Locate the cell with the specified text and output its (X, Y) center coordinate. 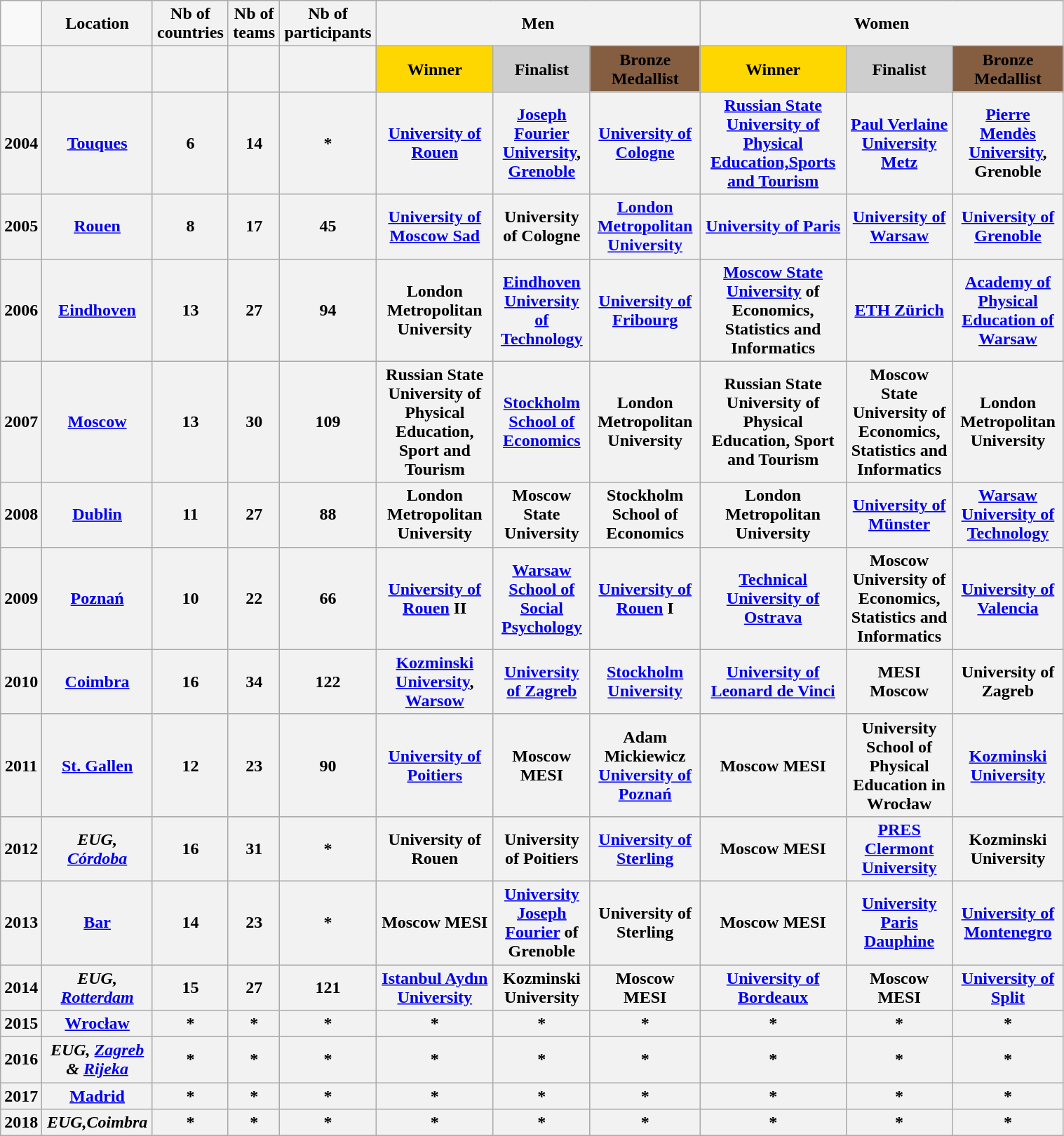
EUG, Zagreb & Rijeka (97, 1060)
2005 (21, 226)
2018 (21, 1123)
EUG,Coimbra (97, 1123)
University of Split (1008, 987)
2006 (21, 310)
University of Warsaw (899, 226)
2017 (21, 1096)
Nb of countries (190, 24)
University of Grenoble (1008, 226)
ETH Zürich (899, 310)
45 (328, 226)
Warsaw School of Social Psychology (541, 598)
90 (328, 765)
94 (328, 310)
Russian State University of Physical Education,Sports and Tourism (773, 143)
12 (190, 765)
121 (328, 987)
University of Valencia (1008, 598)
109 (328, 422)
31 (254, 848)
Men (538, 24)
11 (190, 515)
Location (97, 24)
University of Moscow Sad (435, 226)
2008 (21, 515)
Madrid (97, 1096)
MESI Moscow (899, 682)
2013 (21, 923)
St. Gallen (97, 765)
6 (190, 143)
University of Leonard de Vinci (773, 682)
Touques (97, 143)
Academy of Physical Education of Warsaw (1008, 310)
Adam Mickiewicz University of Poznań (645, 765)
EUG, Rotterdam (97, 987)
2009 (21, 598)
Nb of teams (254, 24)
8 (190, 226)
2014 (21, 987)
University of Rouen II (435, 598)
Istanbul Aydın University (435, 987)
Nb of participants (328, 24)
2010 (21, 682)
Paul Verlaine University Metz (899, 143)
Joseph Fourier University, Grenoble (541, 143)
Rouen (97, 226)
Bar (97, 923)
34 (254, 682)
PRES Clermont University (899, 848)
Coimbra (97, 682)
17 (254, 226)
Wrocław (97, 1024)
88 (328, 515)
2011 (21, 765)
66 (328, 598)
Warsaw University of Technology (1008, 515)
University of Bordeaux (773, 987)
Eindhoven University of Technology (541, 310)
2015 (21, 1024)
22 (254, 598)
2016 (21, 1060)
2004 (21, 143)
Stockholm University (645, 682)
Dublin (97, 515)
University of Münster (899, 515)
10 (190, 598)
Poznań (97, 598)
Pierre Mendès University, Grenoble (1008, 143)
2012 (21, 848)
Moscow (97, 422)
University Joseph Fourier of Grenoble (541, 923)
Kozminski University, Warsow (435, 682)
EUG, Córdoba (97, 848)
University of Fribourg (645, 310)
University School of Physical Education in Wrocław (899, 765)
University of Montenegro (1008, 923)
Moscow University of Economics, Statistics and Informatics (899, 598)
Eindhoven (97, 310)
15 (190, 987)
Technical University of Ostrava (773, 598)
Women (882, 24)
30 (254, 422)
University of Rouen I (645, 598)
2007 (21, 422)
Moscow State University (541, 515)
122 (328, 682)
University Paris Dauphine (899, 923)
University of Paris (773, 226)
